Return [X, Y] of the center of cell containing provided text 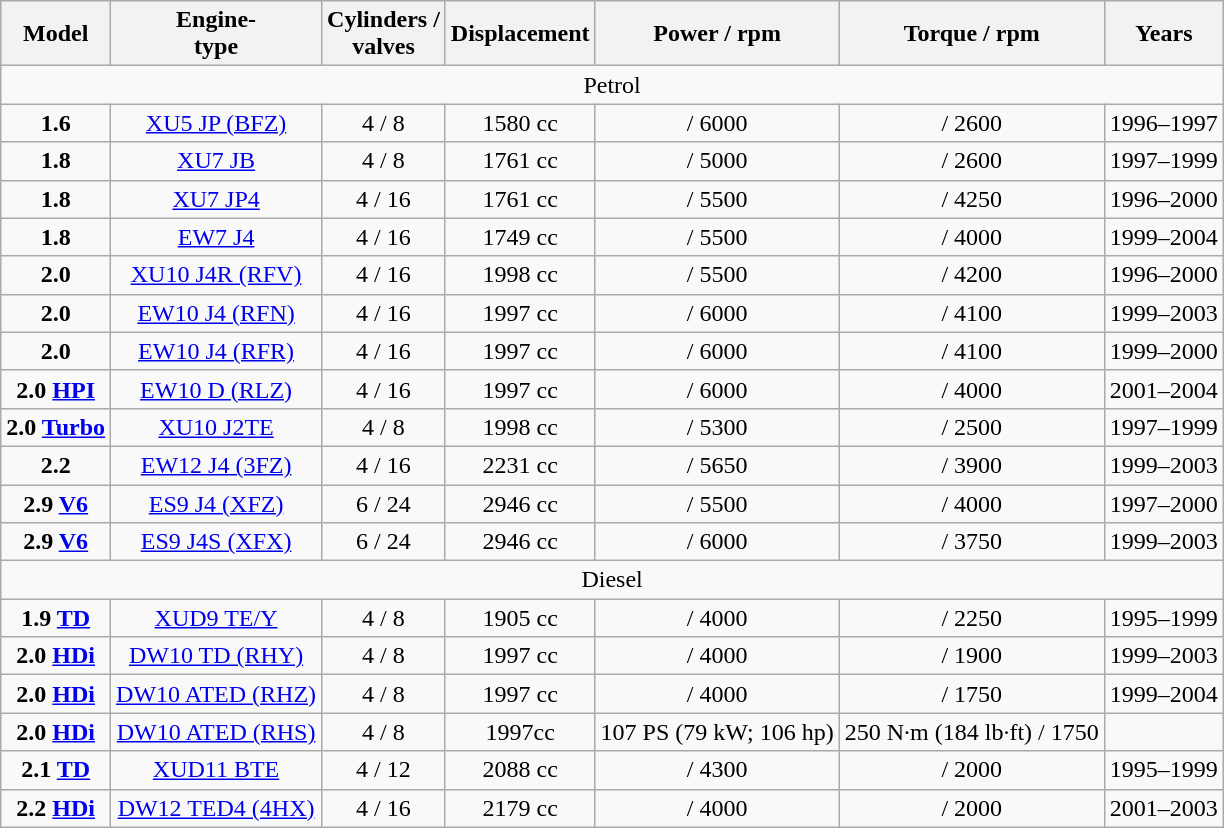
DW12 TED4 (4HX) [216, 808]
2088 cc [520, 770]
250 N·m (184 lb·ft) / 1750 [972, 732]
2001–2003 [1164, 808]
1997cc [520, 732]
EW10 J4 (RFN) [216, 313]
EW10 J4 (RFR) [216, 351]
2.2 [56, 465]
ES9 J4 (XFZ) [216, 503]
/ 2250 [972, 618]
XU5 JP (BFZ) [216, 123]
2.2 HDi [56, 808]
1580 cc [520, 123]
XU7 JP4 [216, 199]
1749 cc [520, 237]
/ 4250 [972, 199]
DW10 ATED (RHZ) [216, 694]
/ 4300 [717, 770]
4 / 12 [384, 770]
Petrol [612, 85]
DW10 TD (RHY) [216, 656]
/ 3750 [972, 542]
Power / rpm [717, 34]
/ 2500 [972, 427]
2.0 HPI [56, 389]
Torque / rpm [972, 34]
XU10 J2TE [216, 427]
EW10 D (RLZ) [216, 389]
EW7 J4 [216, 237]
Displacement [520, 34]
/ 4200 [972, 275]
2179 cc [520, 808]
1.6 [56, 123]
1999–2000 [1164, 351]
1996–1997 [1164, 123]
XUD9 TE/Y [216, 618]
2001–2004 [1164, 389]
/ 5300 [717, 427]
1.9 TD [56, 618]
Cylinders /valves [384, 34]
EW12 J4 (3FZ) [216, 465]
1905 cc [520, 618]
2.1 TD [56, 770]
107 PS (79 kW; 106 hp) [717, 732]
/ 1900 [972, 656]
XUD11 BTE [216, 770]
Diesel [612, 580]
/ 5000 [717, 161]
Years [1164, 34]
DW10 ATED (RHS) [216, 732]
XU10 J4R (RFV) [216, 275]
/ 1750 [972, 694]
2231 cc [520, 465]
ES9 J4S (XFX) [216, 542]
Model [56, 34]
Engine-type [216, 34]
/ 5650 [717, 465]
1997–2000 [1164, 503]
2.0 Turbo [56, 427]
/ 3900 [972, 465]
XU7 JB [216, 161]
